Return the (x, y) coordinate for the center point of the cell that contains the specified text.  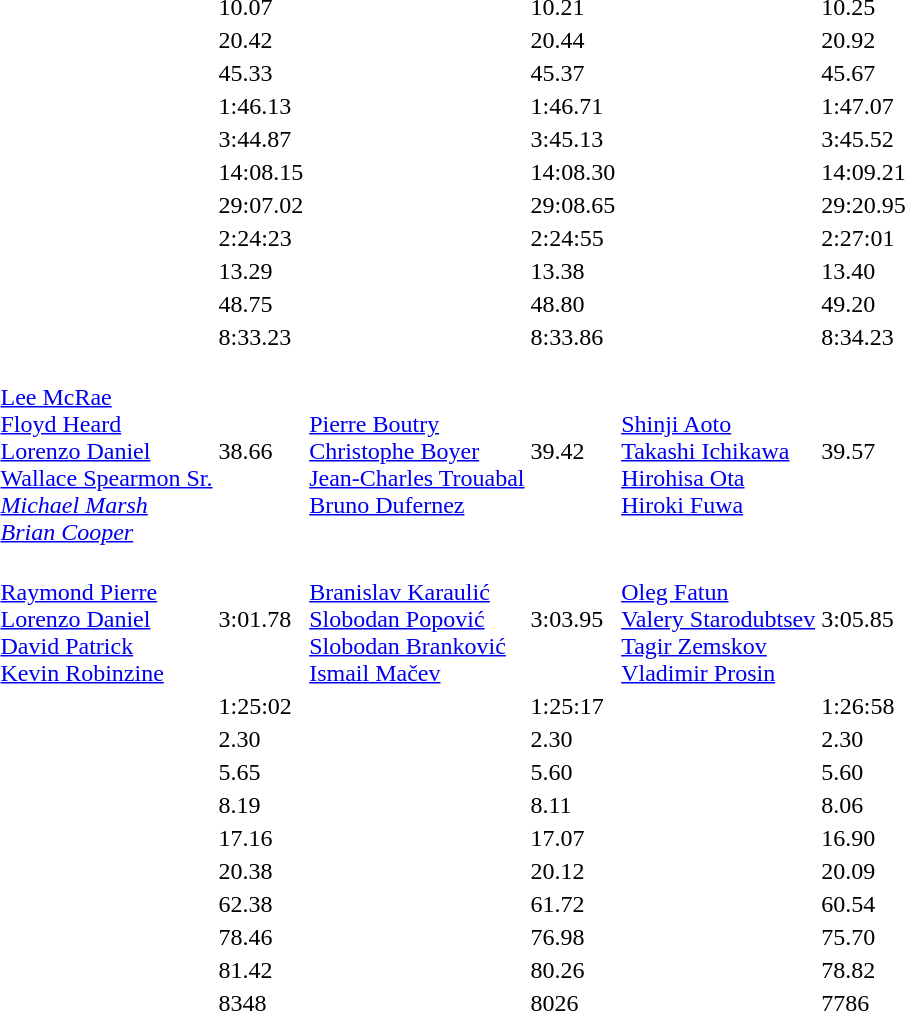
76.98 (573, 937)
38.66 (261, 451)
81.42 (261, 970)
80.26 (573, 970)
20.38 (261, 871)
3:03.95 (573, 619)
17.07 (573, 838)
3:01.78 (261, 619)
8:33.86 (573, 337)
14:08.30 (573, 172)
61.72 (573, 904)
Oleg FatunValery StarodubtsevTagir ZemskovVladimir Prosin (718, 619)
Branislav KaraulićSlobodan PopovićSlobodan BrankovićIsmail Mačev (417, 619)
1:46.13 (261, 106)
8.19 (261, 805)
8.11 (573, 805)
29:07.02 (261, 205)
45.33 (261, 73)
5.60 (573, 772)
78.46 (261, 937)
5.65 (261, 772)
39.42 (573, 451)
1:25:17 (573, 706)
20.42 (261, 40)
48.75 (261, 304)
20.12 (573, 871)
Shinji AotoTakashi IchikawaHirohisa OtaHiroki Fuwa (718, 451)
3:45.13 (573, 139)
1:46.71 (573, 106)
20.44 (573, 40)
13.38 (573, 271)
17.16 (261, 838)
Pierre BoutryChristophe BoyerJean-Charles TrouabalBruno Dufernez (417, 451)
2:24:23 (261, 238)
29:08.65 (573, 205)
2:24:55 (573, 238)
62.38 (261, 904)
13.29 (261, 271)
1:25:02 (261, 706)
3:44.87 (261, 139)
45.37 (573, 73)
48.80 (573, 304)
14:08.15 (261, 172)
8:33.23 (261, 337)
